Search for the cell housing the specified text and yield its (X, Y) center coordinate. 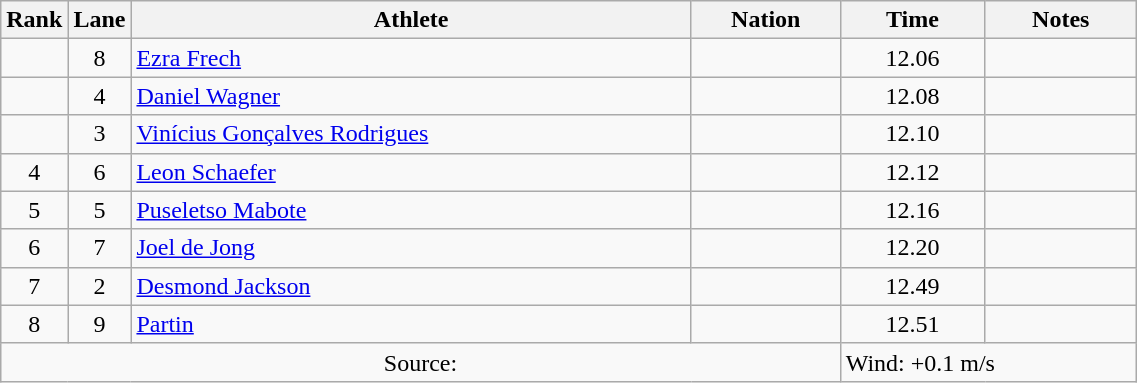
12.12 (912, 172)
12.20 (912, 248)
Puseletso Mabote (411, 210)
Time (912, 20)
Rank (34, 20)
Source: (420, 362)
Desmond Jackson (411, 286)
Lane (100, 20)
12.16 (912, 210)
3 (100, 134)
Athlete (411, 20)
Nation (766, 20)
12.51 (912, 324)
12.49 (912, 286)
Notes (1061, 20)
Joel de Jong (411, 248)
12.10 (912, 134)
Leon Schaefer (411, 172)
Ezra Frech (411, 58)
12.08 (912, 96)
2 (100, 286)
Wind: +0.1 m/s (988, 362)
Vinícius Gonçalves Rodrigues (411, 134)
Daniel Wagner (411, 96)
12.06 (912, 58)
Partin (411, 324)
9 (100, 324)
